Output the [X, Y] coordinate of the center of the cell containing the given text.  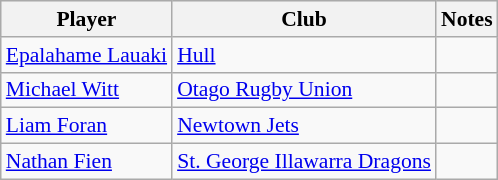
Liam Foran [86, 126]
Player [86, 19]
Nathan Fien [86, 162]
St. George Illawarra Dragons [304, 162]
Michael Witt [86, 90]
Newtown Jets [304, 126]
Epalahame Lauaki [86, 55]
Otago Rugby Union [304, 90]
Hull [304, 55]
Club [304, 19]
Notes [467, 19]
